Return (X, Y) of the center of cell containing provided text 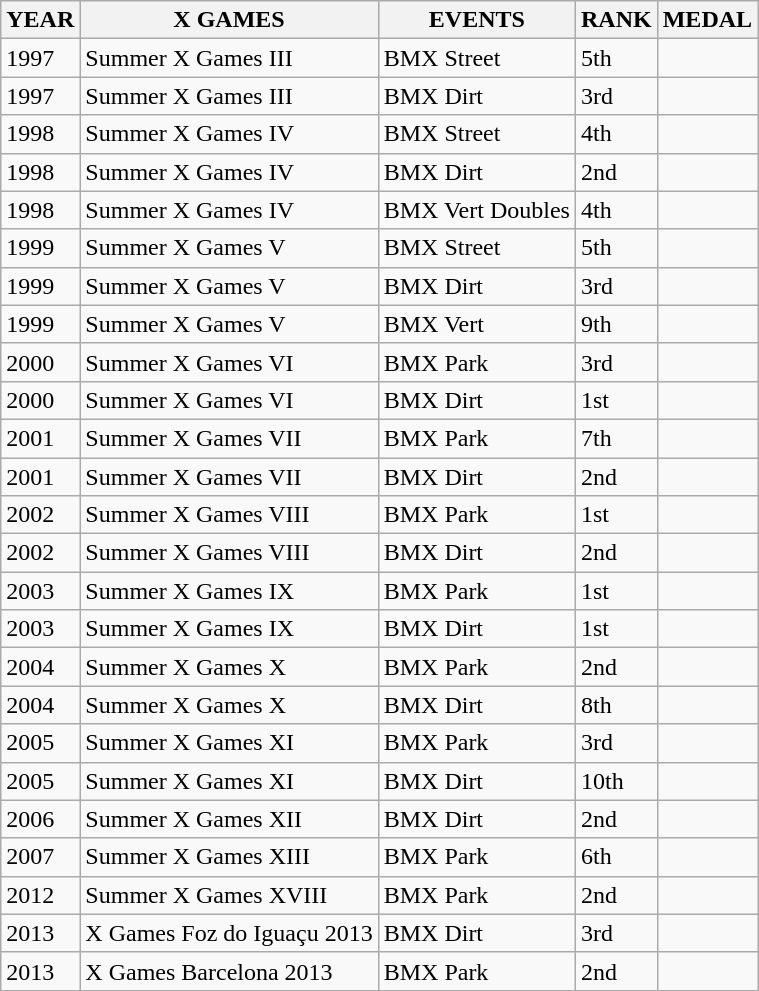
2006 (40, 819)
2012 (40, 895)
YEAR (40, 20)
BMX Vert Doubles (476, 210)
X Games Barcelona 2013 (229, 971)
2007 (40, 857)
6th (616, 857)
9th (616, 324)
X GAMES (229, 20)
BMX Vert (476, 324)
10th (616, 781)
Summer X Games XVIII (229, 895)
RANK (616, 20)
7th (616, 438)
8th (616, 705)
EVENTS (476, 20)
MEDAL (707, 20)
Summer X Games XII (229, 819)
Summer X Games XIII (229, 857)
X Games Foz do Iguaçu 2013 (229, 933)
